Identify which cell holds the provided text, then report its (x, y) central coordinate. 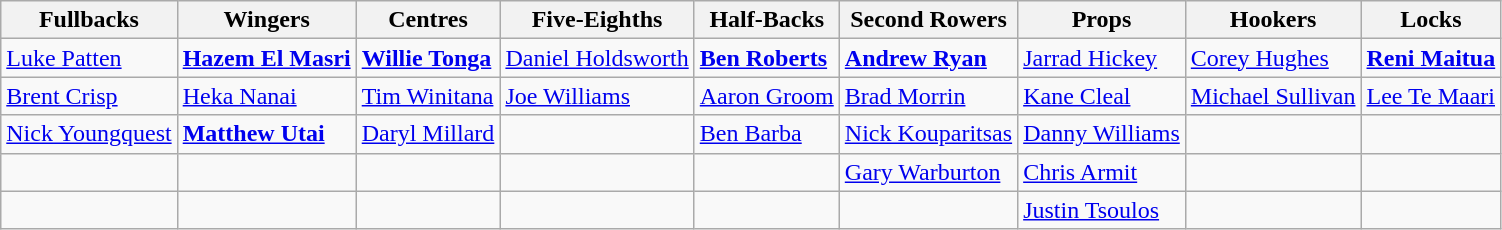
Props (1102, 20)
Tim Winitana (428, 96)
Daryl Millard (428, 134)
Jarrad Hickey (1102, 58)
Andrew Ryan (928, 58)
Michael Sullivan (1273, 96)
Nick Kouparitsas (928, 134)
Brent Crisp (89, 96)
Nick Youngquest (89, 134)
Lee Te Maari (1431, 96)
Half-Backs (766, 20)
Chris Armit (1102, 172)
Five-Eighths (597, 20)
Reni Maitua (1431, 58)
Justin Tsoulos (1102, 210)
Locks (1431, 20)
Ben Barba (766, 134)
Brad Morrin (928, 96)
Aaron Groom (766, 96)
Hazem El Masri (266, 58)
Willie Tonga (428, 58)
Gary Warburton (928, 172)
Danny Williams (1102, 134)
Centres (428, 20)
Wingers (266, 20)
Luke Patten (89, 58)
Heka Nanai (266, 96)
Daniel Holdsworth (597, 58)
Hookers (1273, 20)
Matthew Utai (266, 134)
Ben Roberts (766, 58)
Kane Cleal (1102, 96)
Second Rowers (928, 20)
Joe Williams (597, 96)
Corey Hughes (1273, 58)
Fullbacks (89, 20)
